Return the [X, Y] coordinate for the center point of the cell that contains the specified text.  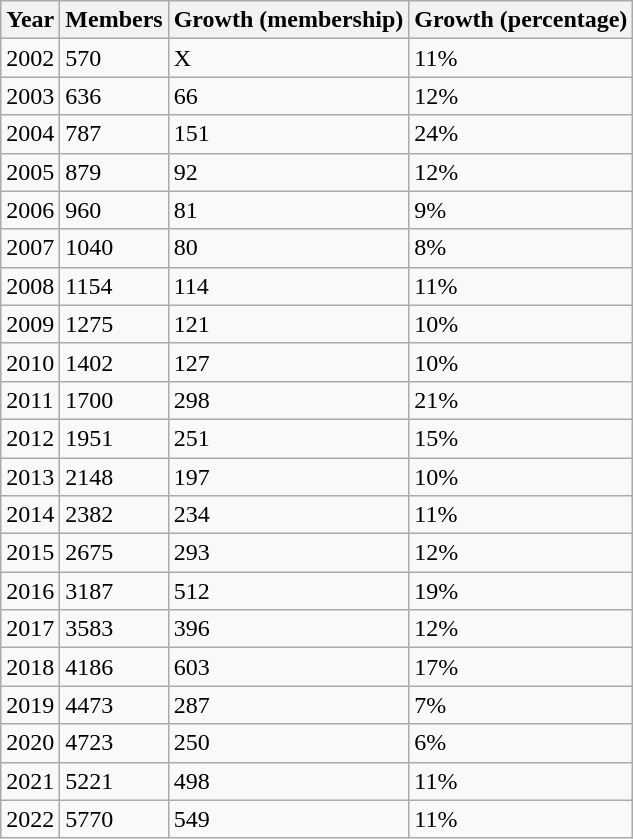
879 [114, 172]
2002 [30, 58]
114 [288, 286]
92 [288, 172]
17% [521, 667]
396 [288, 629]
498 [288, 781]
1402 [114, 362]
2014 [30, 515]
Members [114, 20]
2013 [30, 477]
Growth (percentage) [521, 20]
960 [114, 210]
2011 [30, 400]
5221 [114, 781]
234 [288, 515]
2010 [30, 362]
251 [288, 438]
2016 [30, 591]
15% [521, 438]
Growth (membership) [288, 20]
66 [288, 96]
2018 [30, 667]
2006 [30, 210]
4723 [114, 743]
2675 [114, 553]
636 [114, 96]
6% [521, 743]
2012 [30, 438]
2007 [30, 248]
287 [288, 705]
4473 [114, 705]
512 [288, 591]
298 [288, 400]
2148 [114, 477]
127 [288, 362]
570 [114, 58]
1951 [114, 438]
1275 [114, 324]
2009 [30, 324]
2003 [30, 96]
80 [288, 248]
4186 [114, 667]
5770 [114, 819]
2015 [30, 553]
2382 [114, 515]
2005 [30, 172]
3583 [114, 629]
1040 [114, 248]
7% [521, 705]
2020 [30, 743]
2017 [30, 629]
2004 [30, 134]
9% [521, 210]
1700 [114, 400]
2008 [30, 286]
787 [114, 134]
250 [288, 743]
8% [521, 248]
3187 [114, 591]
197 [288, 477]
21% [521, 400]
2022 [30, 819]
293 [288, 553]
24% [521, 134]
151 [288, 134]
603 [288, 667]
549 [288, 819]
19% [521, 591]
121 [288, 324]
X [288, 58]
2021 [30, 781]
1154 [114, 286]
2019 [30, 705]
81 [288, 210]
Year [30, 20]
